Scan for the cell matching the given text and deliver its [X, Y] coordinate at center. 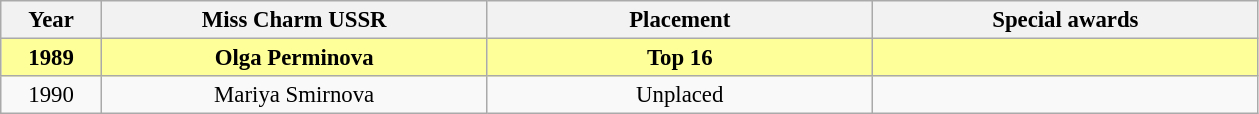
Miss Charm USSR [294, 20]
Top 16 [680, 58]
Mariya Smirnova [294, 95]
Placement [680, 20]
Olga Perminova [294, 58]
Special awards [1066, 20]
Year [52, 20]
Unplaced [680, 95]
1990 [52, 95]
1989 [52, 58]
